Provide the (x, y) coordinate of the cell's center where the given text is located.  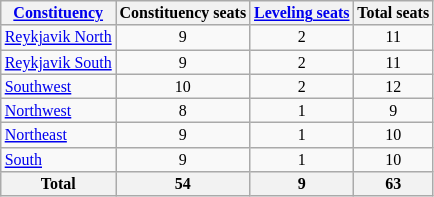
12 (393, 86)
Reykjavik South (58, 61)
63 (393, 183)
8 (183, 110)
Northwest (58, 110)
Constituency (58, 12)
Total (58, 183)
Reykjavik North (58, 37)
Northeast (58, 134)
Total seats (393, 12)
54 (183, 183)
South (58, 159)
Southwest (58, 86)
Constituency seats (183, 12)
Leveling seats (302, 12)
